Return [x, y] of the center of cell containing provided text 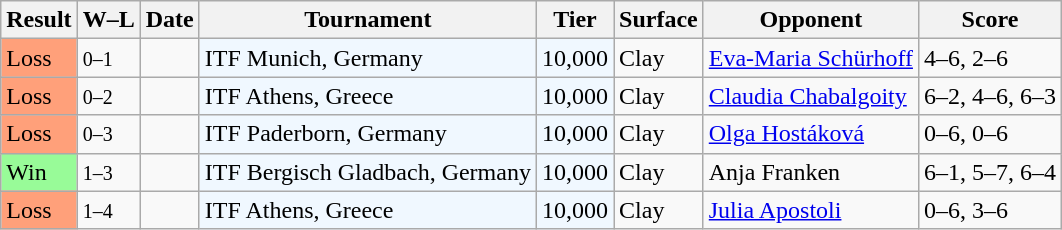
6–2, 4–6, 6–3 [990, 96]
Tournament [368, 20]
6–1, 5–7, 6–4 [990, 172]
0–2 [108, 96]
0–1 [108, 58]
ITF Bergisch Gladbach, Germany [368, 172]
Julia Apostoli [810, 210]
Surface [659, 20]
Result [39, 20]
0–6, 0–6 [990, 134]
ITF Munich, Germany [368, 58]
0–6, 3–6 [990, 210]
1–3 [108, 172]
0–3 [108, 134]
Date [170, 20]
1–4 [108, 210]
W–L [108, 20]
Tier [574, 20]
Eva-Maria Schürhoff [810, 58]
Win [39, 172]
4–6, 2–6 [990, 58]
Olga Hostáková [810, 134]
Anja Franken [810, 172]
ITF Paderborn, Germany [368, 134]
Score [990, 20]
Claudia Chabalgoity [810, 96]
Opponent [810, 20]
